For the text-containing cell, return its midpoint in (x, y) coordinate format. 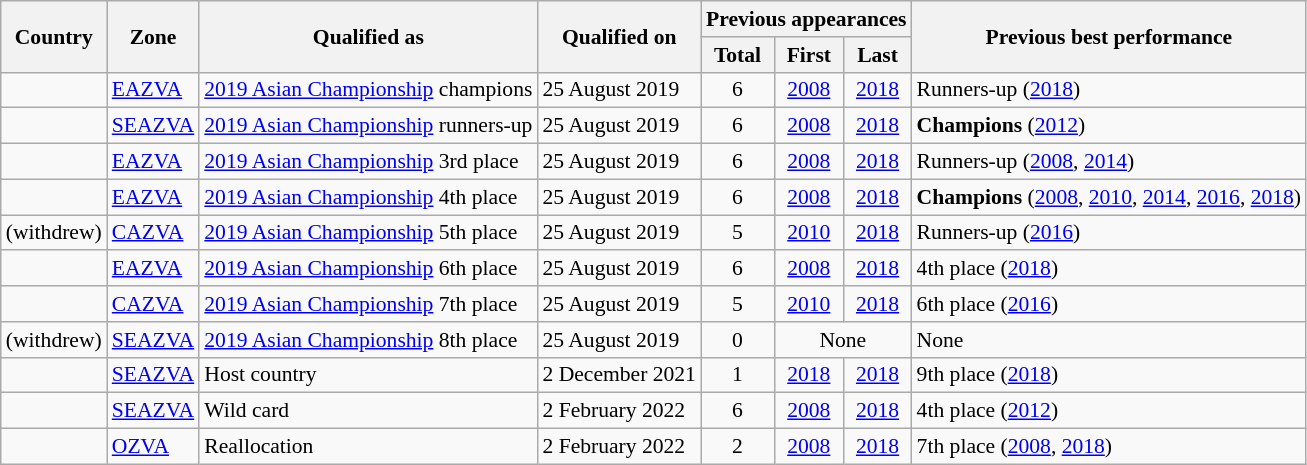
Runners-up (2016) (1110, 233)
Champions (2012) (1110, 126)
Wild card (368, 411)
Runners-up (2008, 2014) (1110, 162)
6th place (2016) (1110, 304)
Previous best performance (1110, 36)
2019 Asian Championship champions (368, 90)
1 (738, 375)
Previous appearances (806, 19)
0 (738, 340)
Last (878, 55)
2019 Asian Championship 8th place (368, 340)
Runners-up (2018) (1110, 90)
Country (54, 36)
OZVA (153, 447)
7th place (2008, 2018) (1110, 447)
Total (738, 55)
Qualified on (619, 36)
Qualified as (368, 36)
2 December 2021 (619, 375)
Zone (153, 36)
Reallocation (368, 447)
2019 Asian Championship 5th place (368, 233)
4th place (2012) (1110, 411)
4th place (2018) (1110, 269)
2019 Asian Championship runners-up (368, 126)
2 (738, 447)
Host country (368, 375)
2019 Asian Championship 4th place (368, 197)
First (808, 55)
2019 Asian Championship 7th place (368, 304)
9th place (2018) (1110, 375)
2019 Asian Championship 6th place (368, 269)
Champions (2008, 2010, 2014, 2016, 2018) (1110, 197)
2019 Asian Championship 3rd place (368, 162)
